Identify which cell holds the provided text, then report its [x, y] central coordinate. 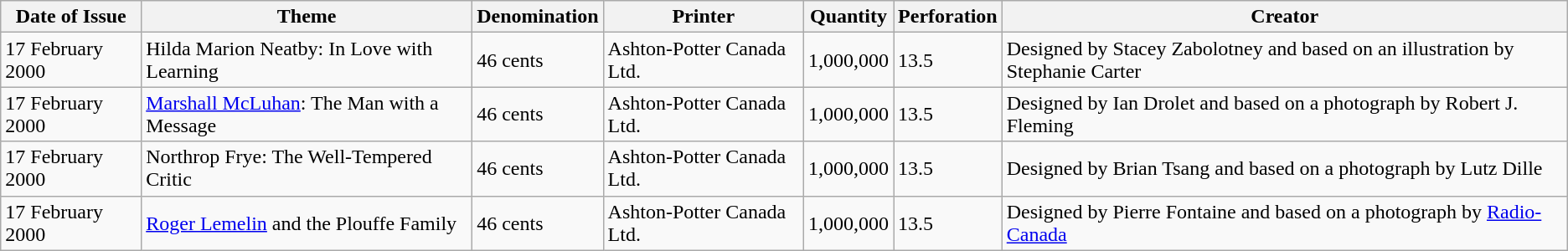
Northrop Frye: The Well-Tempered Critic [307, 169]
Printer [704, 17]
Roger Lemelin and the Plouffe Family [307, 223]
Designed by Pierre Fontaine and based on a photograph by Radio-Canada [1285, 223]
Designed by Brian Tsang and based on a photograph by Lutz Dille [1285, 169]
Quantity [848, 17]
Date of Issue [71, 17]
Theme [307, 17]
Perforation [948, 17]
Marshall McLuhan: The Man with a Message [307, 114]
Denomination [538, 17]
Designed by Ian Drolet and based on a photograph by Robert J. Fleming [1285, 114]
Creator [1285, 17]
Hilda Marion Neatby: In Love with Learning [307, 60]
Designed by Stacey Zabolotney and based on an illustration by Stephanie Carter [1285, 60]
